For the text-containing cell, return its midpoint in [x, y] coordinate format. 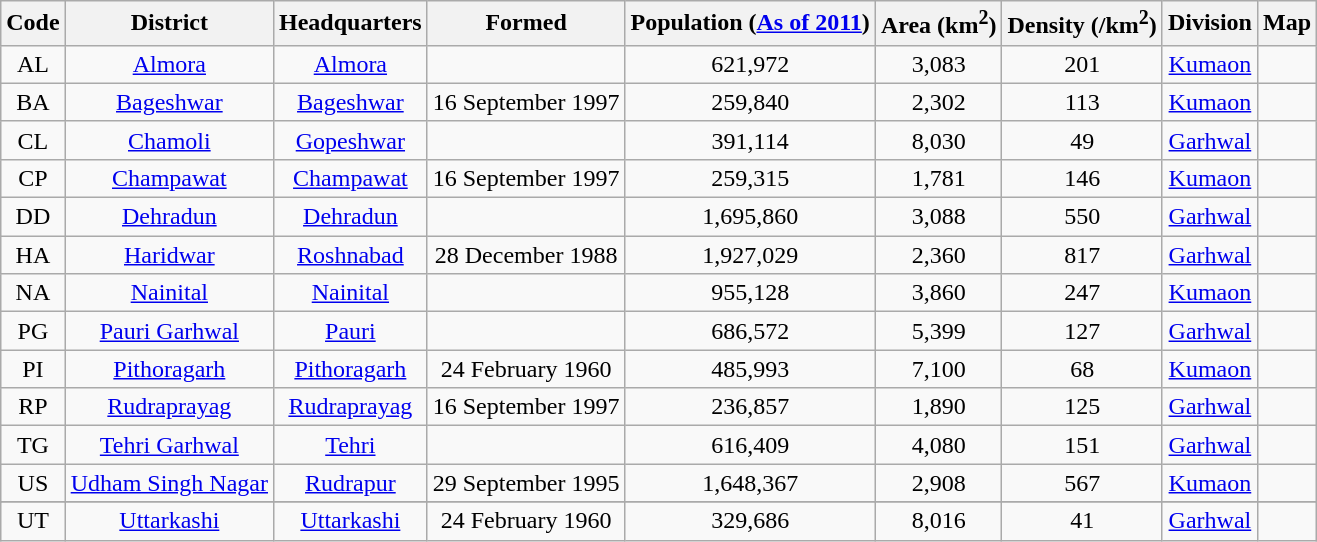
Pauri Garhwal [169, 331]
8,030 [938, 140]
Udham Singh Nagar [169, 483]
201 [1082, 64]
AL [33, 64]
236,857 [750, 407]
686,572 [750, 331]
29 September 1995 [526, 483]
Gopeshwar [351, 140]
District [169, 24]
259,315 [750, 178]
NA [33, 293]
3,860 [938, 293]
621,972 [750, 64]
7,100 [938, 369]
UT [33, 521]
DD [33, 217]
1,890 [938, 407]
5,399 [938, 331]
US [33, 483]
Density (/km2) [1082, 24]
3,083 [938, 64]
151 [1082, 445]
329,686 [750, 521]
550 [1082, 217]
391,114 [750, 140]
8,016 [938, 521]
247 [1082, 293]
146 [1082, 178]
68 [1082, 369]
HA [33, 255]
PG [33, 331]
BA [33, 102]
Tehri [351, 445]
616,409 [750, 445]
Chamoli [169, 140]
Roshnabad [351, 255]
28 December 1988 [526, 255]
Headquarters [351, 24]
2,360 [938, 255]
2,908 [938, 483]
CL [33, 140]
2,302 [938, 102]
3,088 [938, 217]
Map [1286, 24]
Population (As of 2011) [750, 24]
485,993 [750, 369]
Division [1210, 24]
Rudrapur [351, 483]
Haridwar [169, 255]
PI [33, 369]
RP [33, 407]
TG [33, 445]
567 [1082, 483]
Tehri Garhwal [169, 445]
1,781 [938, 178]
1,927,029 [750, 255]
4,080 [938, 445]
817 [1082, 255]
Pauri [351, 331]
Formed [526, 24]
125 [1082, 407]
49 [1082, 140]
259,840 [750, 102]
Code [33, 24]
41 [1082, 521]
113 [1082, 102]
1,695,860 [750, 217]
127 [1082, 331]
Area (km2) [938, 24]
955,128 [750, 293]
1,648,367 [750, 483]
CP [33, 178]
